Provide the (x, y) coordinate of the cell's center where the given text is located.  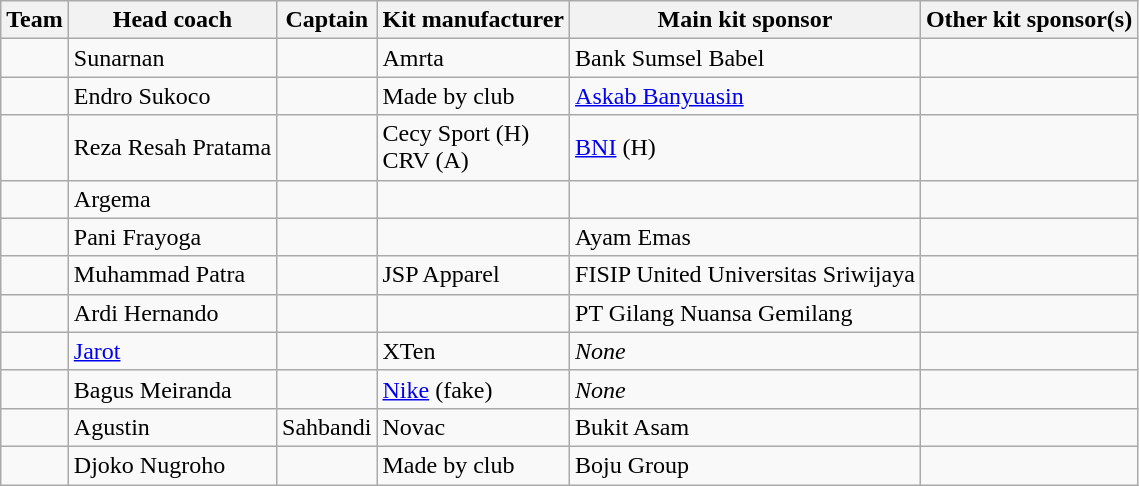
Ardi Hernando (172, 313)
Kit manufacturer (474, 20)
Muhammad Patra (172, 275)
PT Gilang Nuansa Gemilang (746, 313)
Main kit sponsor (746, 20)
Boju Group (746, 465)
Cecy Sport (H) CRV (A) (474, 148)
Agustin (172, 427)
BNI (H) (746, 148)
Head coach (172, 20)
Pani Frayoga (172, 237)
Reza Resah Pratama (172, 148)
Argema (172, 199)
Askab Banyuasin (746, 96)
Sahbandi (327, 427)
XTen (474, 351)
Nike (fake) (474, 389)
Ayam Emas (746, 237)
Other kit sponsor(s) (1028, 20)
Sunarnan (172, 58)
FISIP United Universitas Sriwijaya (746, 275)
Novac (474, 427)
Bank Sumsel Babel (746, 58)
Bukit Asam (746, 427)
Captain (327, 20)
Jarot (172, 351)
Team (35, 20)
JSP Apparel (474, 275)
Endro Sukoco (172, 96)
Djoko Nugroho (172, 465)
Bagus Meiranda (172, 389)
Amrta (474, 58)
